Return the (x, y) coordinate for the center point of the cell that contains the specified text.  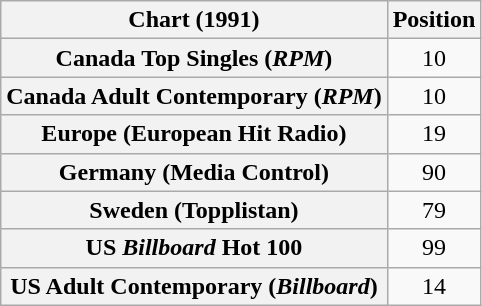
Canada Adult Contemporary (RPM) (194, 96)
99 (434, 248)
US Adult Contemporary (Billboard) (194, 286)
Canada Top Singles (RPM) (194, 58)
14 (434, 286)
79 (434, 210)
Chart (1991) (194, 20)
Europe (European Hit Radio) (194, 134)
19 (434, 134)
90 (434, 172)
US Billboard Hot 100 (194, 248)
Sweden (Topplistan) (194, 210)
Germany (Media Control) (194, 172)
Position (434, 20)
